Search for the cell housing the specified text and yield its [X, Y] center coordinate. 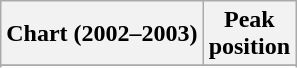
Chart (2002–2003) [102, 34]
Peakposition [249, 34]
